Output the (X, Y) coordinate of the center of the cell containing the given text.  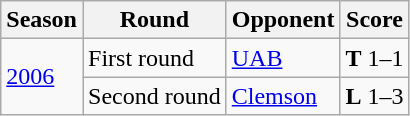
Score (374, 20)
Clemson (283, 96)
L 1–3 (374, 96)
Season (42, 20)
Round (154, 20)
2006 (42, 77)
UAB (283, 58)
Second round (154, 96)
First round (154, 58)
T 1–1 (374, 58)
Opponent (283, 20)
